Output the [X, Y] coordinate of the center of the cell containing the given text.  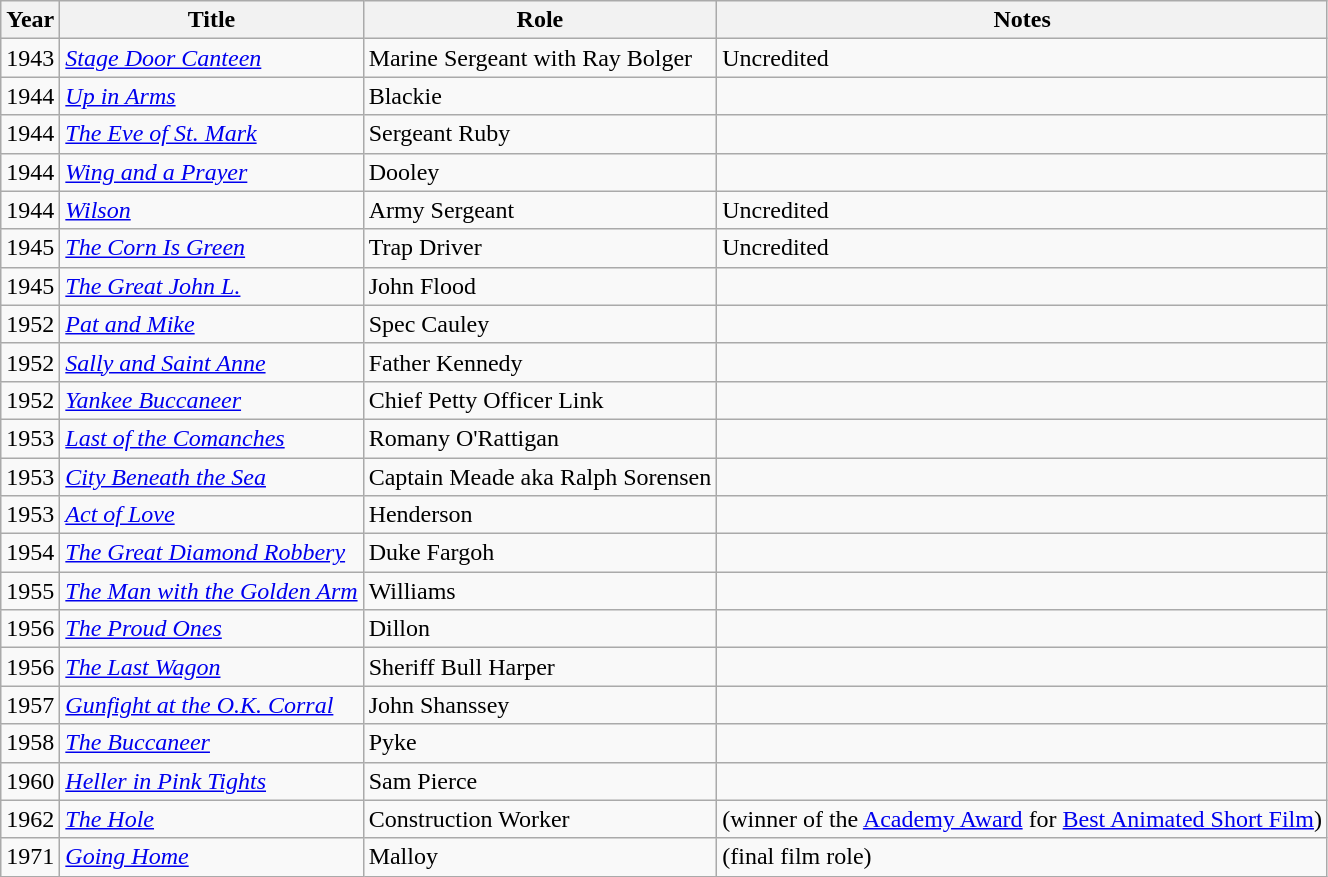
Malloy [540, 857]
John Shanssey [540, 705]
Spec Cauley [540, 324]
Chief Petty Officer Link [540, 400]
Trap Driver [540, 248]
Sam Pierce [540, 781]
Role [540, 20]
Pat and Mike [212, 324]
Year [30, 20]
Duke Fargoh [540, 553]
The Great Diamond Robbery [212, 553]
Up in Arms [212, 96]
The Corn Is Green [212, 248]
Dillon [540, 629]
Act of Love [212, 515]
1957 [30, 705]
Sergeant Ruby [540, 134]
Yankee Buccaneer [212, 400]
John Flood [540, 286]
1943 [30, 58]
The Great John L. [212, 286]
The Proud Ones [212, 629]
Henderson [540, 515]
Captain Meade aka Ralph Sorensen [540, 477]
Williams [540, 591]
Romany O'Rattigan [540, 438]
Father Kennedy [540, 362]
Going Home [212, 857]
The Last Wagon [212, 667]
Construction Worker [540, 819]
Last of the Comanches [212, 438]
Army Sergeant [540, 210]
Dooley [540, 172]
1955 [30, 591]
Wilson [212, 210]
(winner of the Academy Award for Best Animated Short Film) [1022, 819]
Wing and a Prayer [212, 172]
Notes [1022, 20]
The Man with the Golden Arm [212, 591]
1960 [30, 781]
The Hole [212, 819]
Stage Door Canteen [212, 58]
Title [212, 20]
The Buccaneer [212, 743]
Sheriff Bull Harper [540, 667]
Sally and Saint Anne [212, 362]
1962 [30, 819]
(final film role) [1022, 857]
1971 [30, 857]
Blackie [540, 96]
Heller in Pink Tights [212, 781]
1954 [30, 553]
Marine Sergeant with Ray Bolger [540, 58]
1958 [30, 743]
Gunfight at the O.K. Corral [212, 705]
City Beneath the Sea [212, 477]
Pyke [540, 743]
The Eve of St. Mark [212, 134]
